Output the [x, y] coordinate of the center of the cell containing the given text.  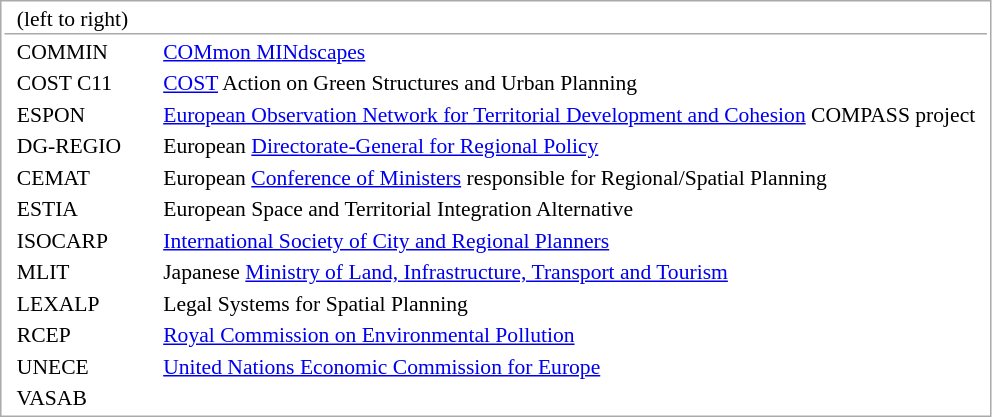
ESPON [81, 114]
COMMIN [81, 52]
COMmon MINdscapes [575, 52]
Legal Systems for Spatial Planning [575, 304]
International Society of City and Regional Planners [575, 240]
European Space and Territorial Integration Alternative [575, 209]
European Observation Network for Territorial Development and Cohesion COMPASS project [575, 114]
COST C11 [81, 83]
Japanese Ministry of Land, Infrastructure, Transport and Tourism [575, 272]
European Conference of Ministers responsible for Regional/Spatial Planning [575, 178]
ISOCARP [81, 240]
CEMAT [81, 178]
LEXALP [81, 304]
VASAB [81, 398]
RCEP [81, 335]
DG-REGIO [81, 146]
European Directorate-General for Regional Policy [575, 146]
COST Action on Green Structures and Urban Planning [575, 83]
ESTIA [81, 209]
UNECE [81, 366]
United Nations Economic Commission for Europe [575, 366]
(left to right) [496, 19]
MLIT [81, 272]
Royal Commission on Environmental Pollution [575, 335]
